Return the (x, y) coordinate for the center point of the cell that contains the specified text.  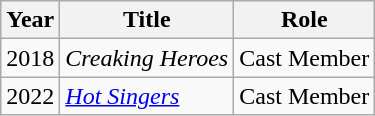
Title (147, 20)
2018 (30, 58)
Hot Singers (147, 96)
Year (30, 20)
Role (304, 20)
2022 (30, 96)
Creaking Heroes (147, 58)
